Search for the cell housing the specified text and yield its (x, y) center coordinate. 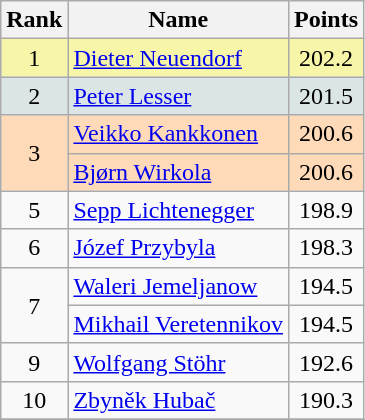
Name (178, 20)
7 (34, 305)
192.6 (326, 362)
Peter Lesser (178, 96)
1 (34, 58)
3 (34, 153)
Points (326, 20)
Józef Przybyla (178, 248)
5 (34, 210)
198.3 (326, 248)
190.3 (326, 400)
198.9 (326, 210)
Veikko Kankkonen (178, 134)
201.5 (326, 96)
Rank (34, 20)
9 (34, 362)
Zbyněk Hubač (178, 400)
Mikhail Veretennikov (178, 324)
Sepp Lichtenegger (178, 210)
10 (34, 400)
6 (34, 248)
Waleri Jemeljanow (178, 286)
202.2 (326, 58)
2 (34, 96)
Wolfgang Stöhr (178, 362)
Bjørn Wirkola (178, 172)
Dieter Neuendorf (178, 58)
